Pinpoint the cell where the given text exists, returning its [X, Y] midpoint coordinate. 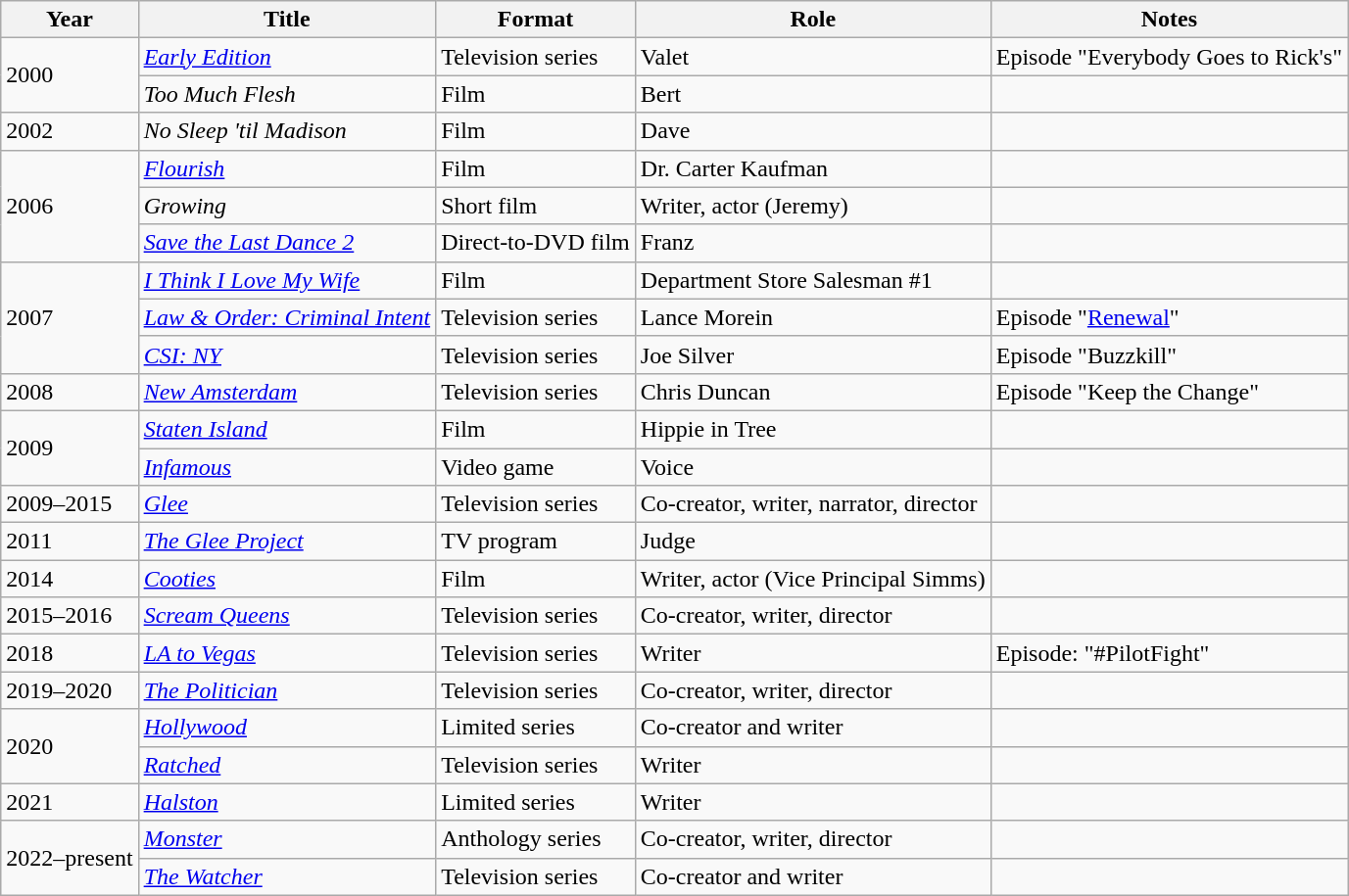
Flourish [287, 168]
Anthology series [536, 839]
Hippie in Tree [813, 429]
Writer, actor (Jeremy) [813, 206]
Writer, actor (Vice Principal Simms) [813, 579]
The Glee Project [287, 542]
Hollywood [287, 728]
Role [813, 20]
2018 [70, 653]
Glee [287, 504]
2020 [70, 746]
Law & Order: Criminal Intent [287, 317]
TV program [536, 542]
Notes [1169, 20]
2007 [70, 317]
Growing [287, 206]
LA to Vegas [287, 653]
Infamous [287, 467]
Episode "Keep the Change" [1169, 392]
Early Edition [287, 57]
Direct-to-DVD film [536, 243]
Title [287, 20]
Monster [287, 839]
Valet [813, 57]
2009 [70, 448]
Dave [813, 131]
No Sleep 'til Madison [287, 131]
Short film [536, 206]
Lance Morein [813, 317]
2014 [70, 579]
Episode "Everybody Goes to Rick's" [1169, 57]
Joe Silver [813, 354]
Ratched [287, 765]
Episode: "#PilotFight" [1169, 653]
The Politician [287, 690]
2019–2020 [70, 690]
Judge [813, 542]
New Amsterdam [287, 392]
Scream Queens [287, 616]
Voice [813, 467]
2008 [70, 392]
2015–2016 [70, 616]
Video game [536, 467]
Cooties [287, 579]
Episode "Renewal" [1169, 317]
Save the Last Dance 2 [287, 243]
Franz [813, 243]
Bert [813, 94]
Co-creator, writer, narrator, director [813, 504]
Department Store Salesman #1 [813, 280]
2022–present [70, 858]
Staten Island [287, 429]
Episode "Buzzkill" [1169, 354]
Too Much Flesh [287, 94]
Chris Duncan [813, 392]
Halston [287, 802]
2000 [70, 75]
I Think I Love My Wife [287, 280]
Format [536, 20]
2011 [70, 542]
Dr. Carter Kaufman [813, 168]
2006 [70, 206]
2021 [70, 802]
Year [70, 20]
2009–2015 [70, 504]
2002 [70, 131]
The Watcher [287, 876]
CSI: NY [287, 354]
